Output the (x, y) coordinate of the center of the cell containing the given text.  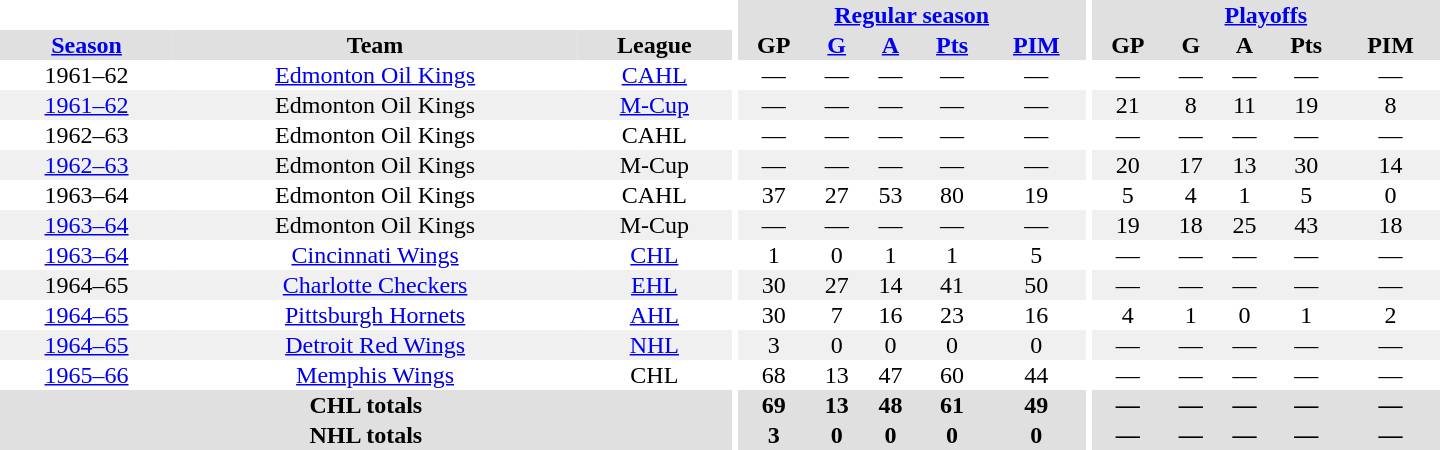
43 (1306, 225)
Detroit Red Wings (375, 345)
Charlotte Checkers (375, 285)
49 (1036, 405)
1965–66 (86, 375)
Team (375, 45)
48 (891, 405)
17 (1191, 165)
2 (1390, 315)
50 (1036, 285)
60 (952, 375)
EHL (654, 285)
44 (1036, 375)
80 (952, 195)
69 (774, 405)
Cincinnati Wings (375, 255)
Season (86, 45)
Memphis Wings (375, 375)
NHL totals (366, 435)
11 (1245, 105)
Playoffs (1266, 15)
CHL totals (366, 405)
7 (837, 315)
NHL (654, 345)
Regular season (912, 15)
25 (1245, 225)
53 (891, 195)
68 (774, 375)
League (654, 45)
21 (1128, 105)
37 (774, 195)
47 (891, 375)
61 (952, 405)
AHL (654, 315)
Pittsburgh Hornets (375, 315)
41 (952, 285)
20 (1128, 165)
23 (952, 315)
